Determine the [x, y] coordinate at the center of the cell enclosing the given text.  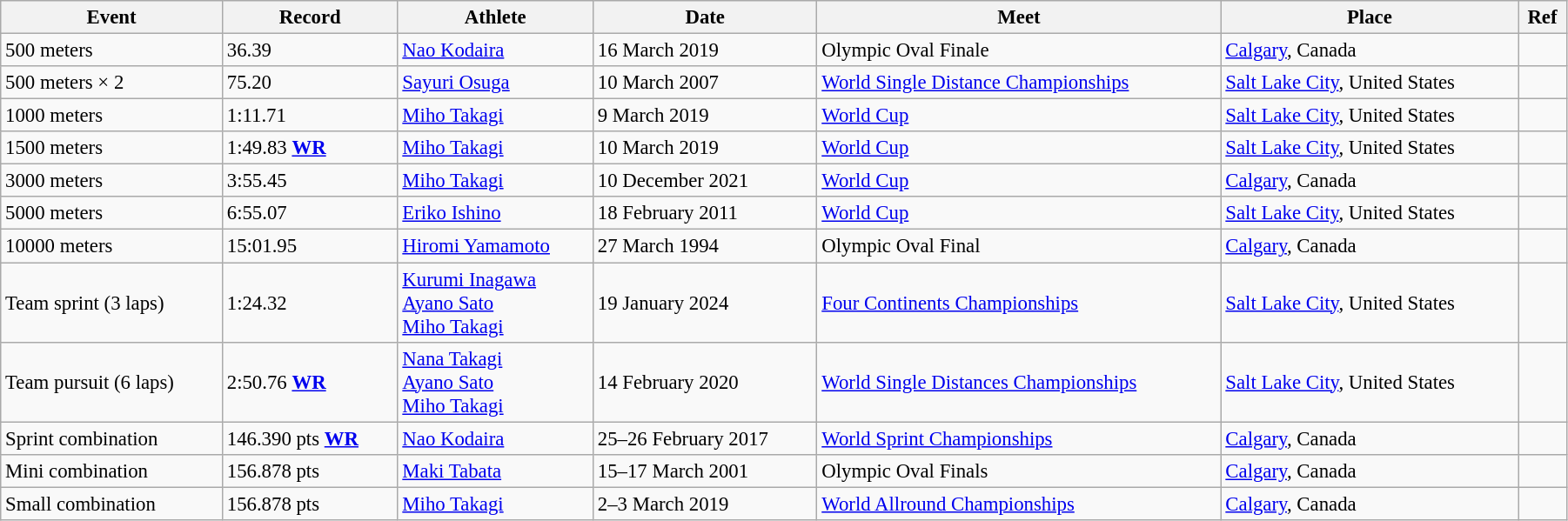
500 meters [111, 50]
Mini combination [111, 471]
14 February 2020 [705, 382]
Small combination [111, 504]
10000 meters [111, 246]
1:49.83 WR [310, 148]
World Allround Championships [1019, 504]
Olympic Oval Final [1019, 246]
Athlete [495, 17]
9 March 2019 [705, 116]
6:55.07 [310, 213]
1000 meters [111, 116]
Event [111, 17]
10 March 2007 [705, 83]
Sayuri Osuga [495, 83]
Four Continents Championships [1019, 303]
1:11.71 [310, 116]
Nana TakagiAyano SatoMiho Takagi [495, 382]
1500 meters [111, 148]
15–17 March 2001 [705, 471]
146.390 pts WR [310, 438]
Maki Tabata [495, 471]
Team pursuit (6 laps) [111, 382]
World Single Distances Championships [1019, 382]
16 March 2019 [705, 50]
Record [310, 17]
Meet [1019, 17]
Kurumi InagawaAyano SatoMiho Takagi [495, 303]
2–3 March 2019 [705, 504]
Olympic Oval Finale [1019, 50]
3:55.45 [310, 181]
19 January 2024 [705, 303]
75.20 [310, 83]
10 March 2019 [705, 148]
World Single Distance Championships [1019, 83]
Place [1370, 17]
1:24.32 [310, 303]
10 December 2021 [705, 181]
3000 meters [111, 181]
Olympic Oval Finals [1019, 471]
2:50.76 WR [310, 382]
Hiromi Yamamoto [495, 246]
18 February 2011 [705, 213]
27 March 1994 [705, 246]
Team sprint (3 laps) [111, 303]
Date [705, 17]
25–26 February 2017 [705, 438]
15:01.95 [310, 246]
Ref [1543, 17]
Eriko Ishino [495, 213]
Sprint combination [111, 438]
World Sprint Championships [1019, 438]
36.39 [310, 50]
5000 meters [111, 213]
500 meters × 2 [111, 83]
